Determine the [X, Y] coordinate at the center of the cell enclosing the given text.  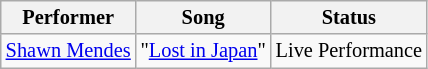
"Lost in Japan" [204, 51]
Shawn Mendes [68, 51]
Live Performance [349, 51]
Status [349, 17]
Song [204, 17]
Performer [68, 17]
